Output the [x, y] coordinate of the center of the cell containing the given text.  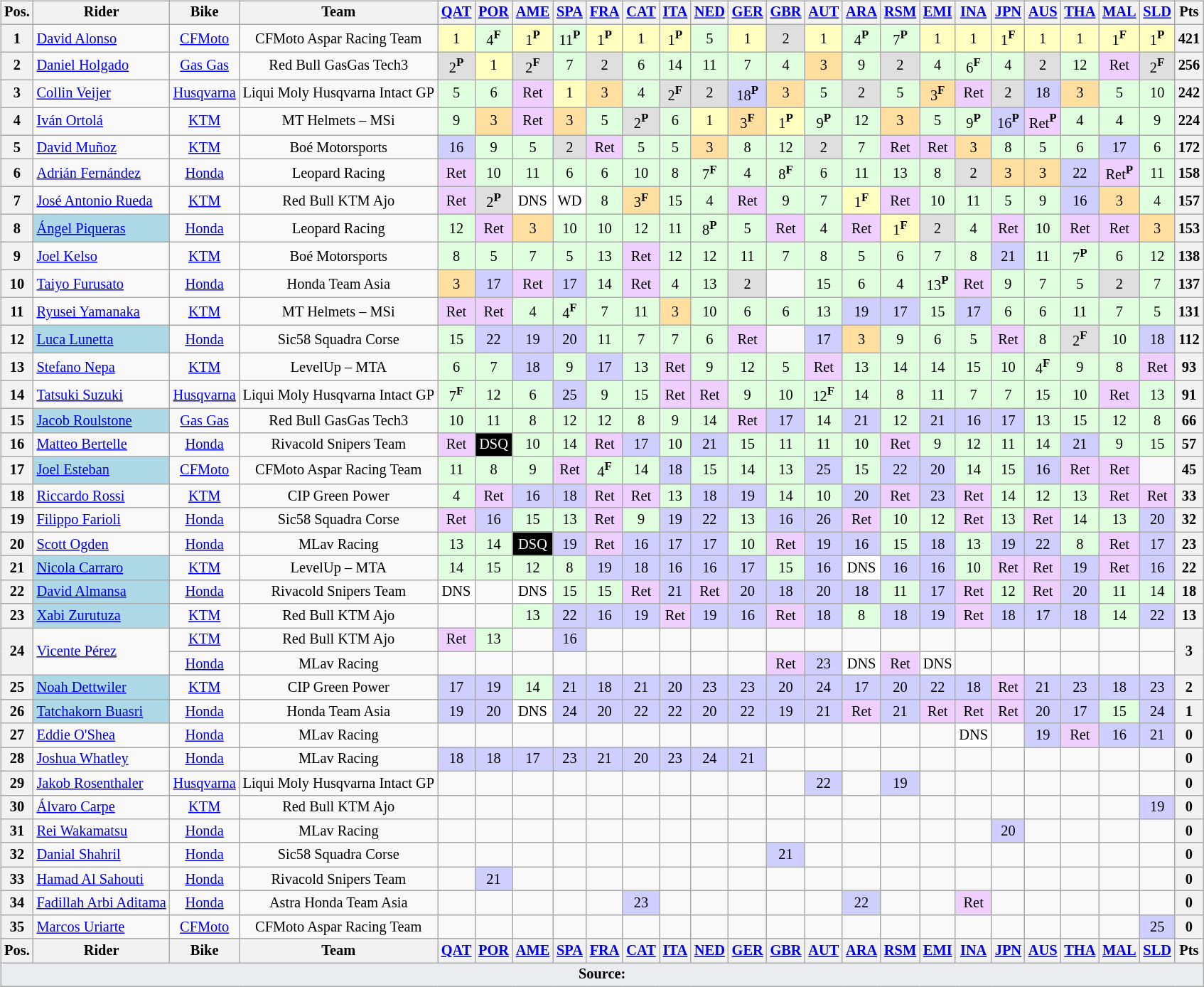
421 [1189, 38]
Marcos Uriarte [102, 927]
Noah Dettwiler [102, 688]
242 [1189, 94]
34 [17, 903]
11P [570, 38]
David Alonso [102, 38]
138 [1189, 256]
Joel Esteban [102, 471]
91 [1189, 394]
35 [17, 927]
18P [748, 94]
153 [1189, 229]
8P [709, 229]
Álvaro Carpe [102, 807]
Fadillah Arbi Aditama [102, 903]
Collin Veijer [102, 94]
Adrián Fernández [102, 174]
28 [17, 759]
Luca Lunetta [102, 338]
Matteo Bertelle [102, 444]
Stefano Nepa [102, 367]
Vicente Pérez [102, 651]
4P [861, 38]
Jacob Roulstone [102, 420]
30 [17, 807]
Nicola Carraro [102, 568]
Jakob Rosenthaler [102, 783]
Danial Shahril [102, 855]
66 [1189, 420]
256 [1189, 65]
Hamad Al Sahouti [102, 879]
Scott Ogden [102, 544]
112 [1189, 338]
29 [17, 783]
Tatchakorn Buasri [102, 712]
Astra Honda Team Asia [338, 903]
Iván Ortolá [102, 121]
137 [1189, 284]
8F [786, 174]
Ryusei Yamanaka [102, 311]
Taiyo Furusato [102, 284]
WD [570, 201]
Source: [602, 975]
Eddie O'Shea [102, 735]
16P [1008, 121]
Tatsuki Suzuki [102, 394]
158 [1189, 174]
Riccardo Rossi [102, 496]
José Antonio Rueda [102, 201]
David Muñoz [102, 147]
Ángel Piqueras [102, 229]
31 [17, 831]
13P [937, 284]
93 [1189, 367]
27 [17, 735]
6F [973, 65]
172 [1189, 147]
Xabi Zurutuza [102, 616]
157 [1189, 201]
Filippo Farioli [102, 520]
Joel Kelso [102, 256]
Joshua Whatley [102, 759]
12F [823, 394]
224 [1189, 121]
57 [1189, 444]
David Almansa [102, 592]
Rei Wakamatsu [102, 831]
Daniel Holgado [102, 65]
131 [1189, 311]
45 [1189, 471]
